Provide the [X, Y] coordinate of the cell's center where the given text is located.  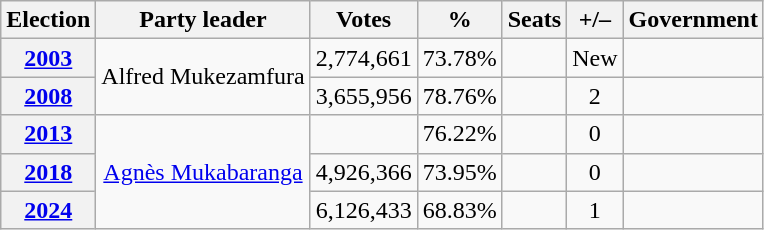
+/– [595, 20]
Party leader [203, 20]
2 [595, 96]
Alfred Mukezamfura [203, 77]
Government [693, 20]
2,774,661 [364, 58]
73.95% [460, 172]
3,655,956 [364, 96]
New [595, 58]
Election [48, 20]
% [460, 20]
2024 [48, 210]
Agnès Mukabaranga [203, 172]
Seats [534, 20]
73.78% [460, 58]
2018 [48, 172]
68.83% [460, 210]
1 [595, 210]
Votes [364, 20]
2008 [48, 96]
78.76% [460, 96]
2003 [48, 58]
6,126,433 [364, 210]
76.22% [460, 134]
2013 [48, 134]
4,926,366 [364, 172]
